Return the [x, y] coordinate for the center point of the cell that contains the specified text.  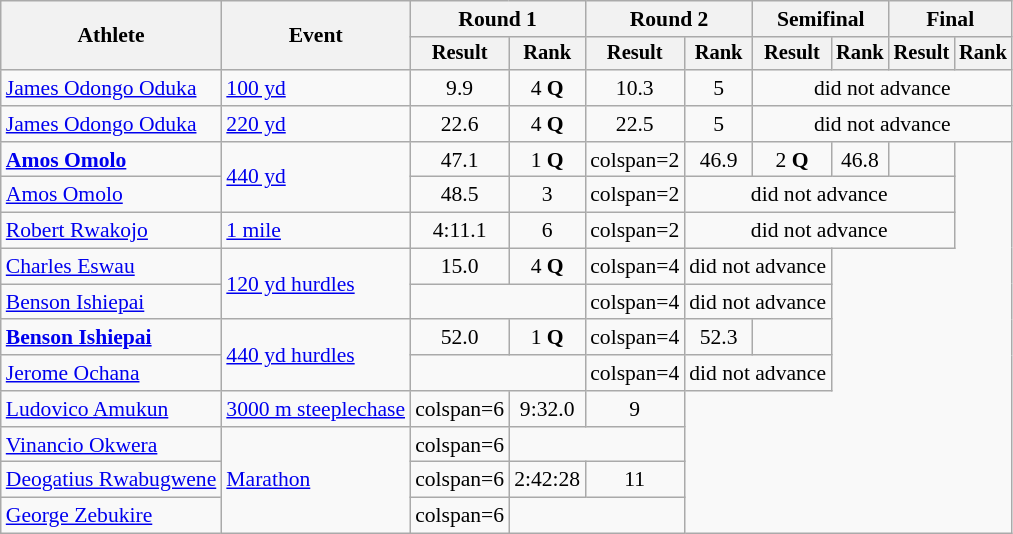
22.5 [634, 124]
Final [950, 19]
Round 1 [498, 19]
Jerome Ochana [112, 373]
47.1 [460, 160]
440 yd hurdles [316, 356]
220 yd [316, 124]
22.6 [460, 124]
9.9 [460, 88]
Ludovico Amukun [112, 409]
46.9 [718, 160]
9 [634, 409]
2:42:28 [547, 480]
George Zebukire [112, 516]
52.3 [718, 338]
Round 2 [669, 19]
1 mile [316, 231]
440 yd [316, 178]
4:11.1 [460, 231]
3000 m steeplechase [316, 409]
3 [547, 195]
Athlete [112, 36]
120 yd hurdles [316, 284]
6 [547, 231]
Deogatius Rwabugwene [112, 480]
Marathon [316, 480]
52.0 [460, 338]
2 Q [792, 160]
Semifinal [821, 19]
9:32.0 [547, 409]
100 yd [316, 88]
Robert Rwakojo [112, 231]
46.8 [860, 160]
48.5 [460, 195]
11 [634, 480]
10.3 [634, 88]
15.0 [460, 267]
Vinancio Okwera [112, 445]
Event [316, 36]
Charles Eswau [112, 267]
